Extract the [x, y] coordinate from the center of the cell holding the provided text.  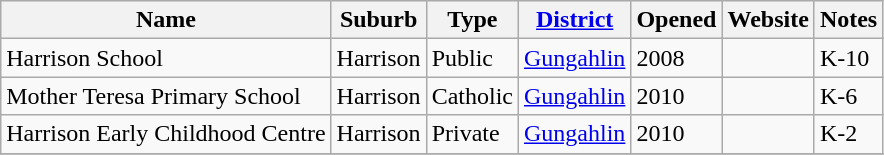
Public [472, 58]
K-10 [848, 58]
Suburb [378, 20]
Catholic [472, 96]
Harrison School [166, 58]
K-6 [848, 96]
Type [472, 20]
Opened [676, 20]
K-2 [848, 134]
Notes [848, 20]
Website [768, 20]
2008 [676, 58]
District [575, 20]
Mother Teresa Primary School [166, 96]
Private [472, 134]
Harrison Early Childhood Centre [166, 134]
Name [166, 20]
